Determine the [X, Y] coordinate at the center of the cell enclosing the given text.  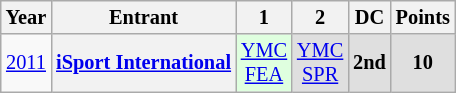
Entrant [144, 17]
1 [264, 17]
Year [26, 17]
2 [320, 17]
2011 [26, 63]
10 [423, 63]
2nd [370, 63]
YMCFEA [264, 63]
iSport International [144, 63]
Points [423, 17]
DC [370, 17]
YMCSPR [320, 63]
